Detect which cell encompasses the target text, then output its (X, Y) center coordinate. 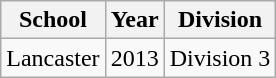
2013 (134, 58)
Lancaster (53, 58)
Division (220, 20)
School (53, 20)
Year (134, 20)
Division 3 (220, 58)
